Detect which cell encompasses the target text, then output its (x, y) center coordinate. 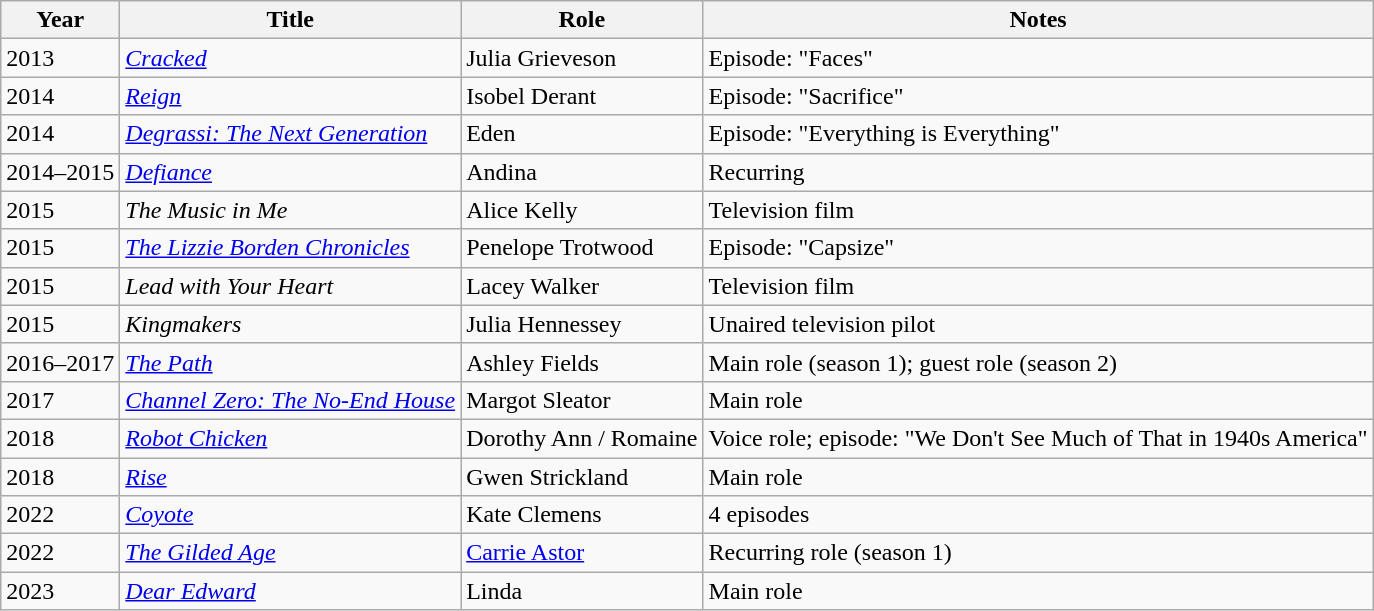
2014–2015 (60, 172)
Episode: "Faces" (1038, 58)
Dorothy Ann / Romaine (582, 438)
Kingmakers (290, 324)
Andina (582, 172)
2013 (60, 58)
Reign (290, 96)
Penelope Trotwood (582, 248)
The Gilded Age (290, 553)
Isobel Derant (582, 96)
Defiance (290, 172)
The Lizzie Borden Chronicles (290, 248)
The Path (290, 362)
Voice role; episode: "We Don't See Much of That in 1940s America" (1038, 438)
Eden (582, 134)
Gwen Strickland (582, 477)
Julia Hennessey (582, 324)
Lead with Your Heart (290, 286)
Kate Clemens (582, 515)
Alice Kelly (582, 210)
Channel Zero: The No-End House (290, 400)
Rise (290, 477)
Notes (1038, 20)
Episode: "Everything is Everything" (1038, 134)
Main role (season 1); guest role (season 2) (1038, 362)
Episode: "Capsize" (1038, 248)
Title (290, 20)
Dear Edward (290, 591)
Year (60, 20)
4 episodes (1038, 515)
2017 (60, 400)
Degrassi: The Next Generation (290, 134)
Robot Chicken (290, 438)
Lacey Walker (582, 286)
Cracked (290, 58)
Recurring role (season 1) (1038, 553)
Carrie Astor (582, 553)
Ashley Fields (582, 362)
Julia Grieveson (582, 58)
Coyote (290, 515)
2023 (60, 591)
Recurring (1038, 172)
The Music in Me (290, 210)
2016–2017 (60, 362)
Role (582, 20)
Linda (582, 591)
Episode: "Sacrifice" (1038, 96)
Unaired television pilot (1038, 324)
Margot Sleator (582, 400)
